Pinpoint the cell where the given text exists, returning its [X, Y] midpoint coordinate. 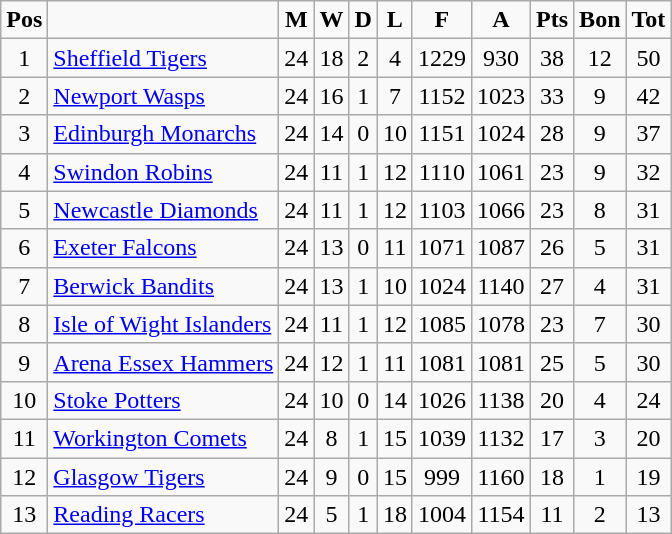
W [332, 20]
6 [24, 248]
27 [552, 286]
25 [552, 362]
1229 [442, 58]
D [363, 20]
Newport Wasps [164, 96]
Berwick Bandits [164, 286]
A [500, 20]
Arena Essex Hammers [164, 362]
Workington Comets [164, 438]
930 [500, 58]
F [442, 20]
1026 [442, 400]
1154 [500, 515]
50 [648, 58]
Exeter Falcons [164, 248]
17 [552, 438]
1132 [500, 438]
1160 [500, 477]
1087 [500, 248]
1061 [500, 172]
26 [552, 248]
1004 [442, 515]
Isle of Wight Islanders [164, 324]
42 [648, 96]
M [296, 20]
Glasgow Tigers [164, 477]
1140 [500, 286]
Pos [24, 20]
32 [648, 172]
Stoke Potters [164, 400]
Edinburgh Monarchs [164, 134]
Pts [552, 20]
37 [648, 134]
Newcastle Diamonds [164, 210]
L [394, 20]
Bon [600, 20]
Swindon Robins [164, 172]
1078 [500, 324]
19 [648, 477]
1138 [500, 400]
33 [552, 96]
Reading Racers [164, 515]
1152 [442, 96]
Tot [648, 20]
38 [552, 58]
1085 [442, 324]
1071 [442, 248]
16 [332, 96]
999 [442, 477]
1023 [500, 96]
1039 [442, 438]
1103 [442, 210]
28 [552, 134]
1151 [442, 134]
1066 [500, 210]
1110 [442, 172]
Sheffield Tigers [164, 58]
